For the text-containing cell, return its midpoint in [x, y] coordinate format. 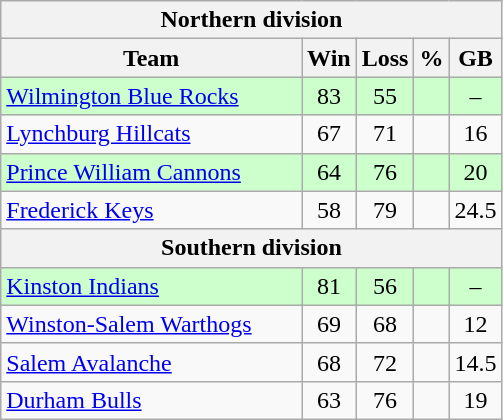
Salem Avalanche [152, 362]
58 [330, 210]
67 [330, 134]
14.5 [476, 362]
55 [385, 96]
24.5 [476, 210]
79 [385, 210]
Wilmington Blue Rocks [152, 96]
63 [330, 400]
Frederick Keys [152, 210]
Win [330, 58]
Durham Bulls [152, 400]
64 [330, 172]
Southern division [252, 248]
69 [330, 324]
Kinston Indians [152, 286]
20 [476, 172]
12 [476, 324]
Team [152, 58]
% [432, 58]
Lynchburg Hillcats [152, 134]
Prince William Cannons [152, 172]
GB [476, 58]
71 [385, 134]
81 [330, 286]
Winston-Salem Warthogs [152, 324]
83 [330, 96]
Loss [385, 58]
56 [385, 286]
16 [476, 134]
19 [476, 400]
72 [385, 362]
Northern division [252, 20]
